Extract the [x, y] coordinate from the center of the cell holding the provided text.  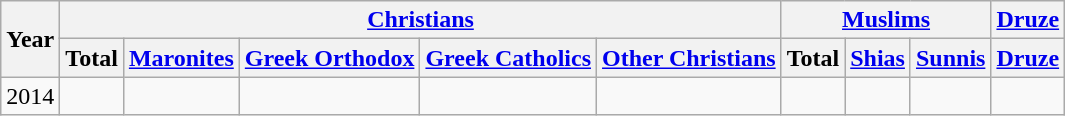
Other Christians [690, 58]
Maronites [181, 58]
Shias [878, 58]
Greek Orthodox [330, 58]
2014 [30, 96]
Christians [420, 20]
Greek Catholics [508, 58]
Sunnis [950, 58]
Muslims [886, 20]
Year [30, 39]
